Detect which cell encompasses the target text, then output its [x, y] center coordinate. 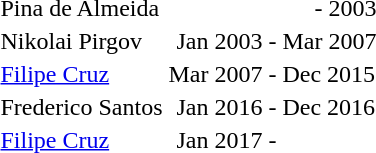
Jan 2003 - [222, 41]
Jan 2016 - [222, 107]
Mar 2007 - [222, 74]
